Search for the cell housing the specified text and yield its (X, Y) center coordinate. 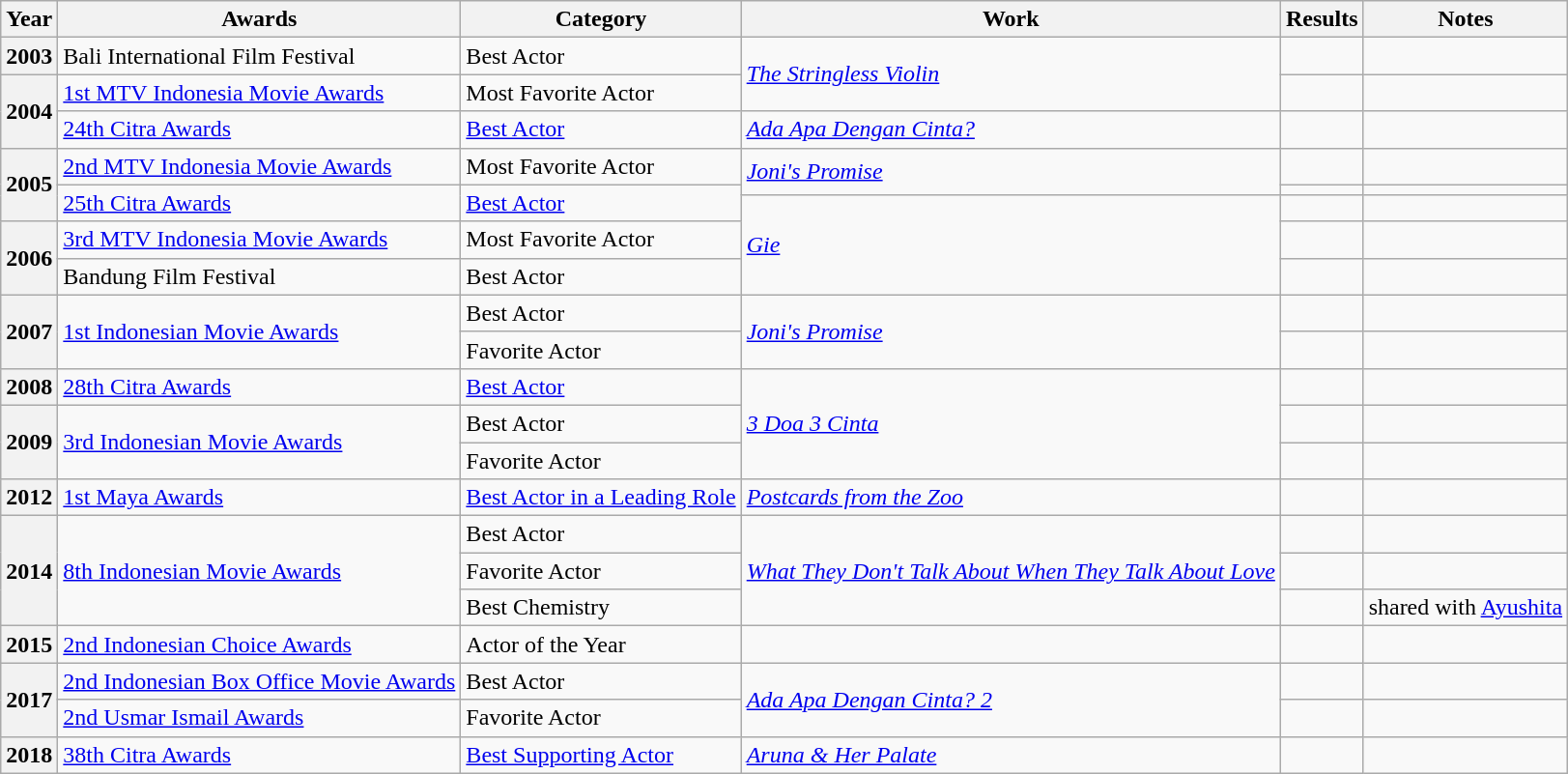
2017 (29, 700)
2006 (29, 258)
Aruna & Her Palate (1011, 755)
2018 (29, 755)
Best Actor in a Leading Role (601, 498)
28th Citra Awards (259, 387)
shared with Ayushita (1466, 608)
1st Indonesian Movie Awards (259, 331)
The Stringless Violin (1011, 74)
24th Citra Awards (259, 129)
1st MTV Indonesia Movie Awards (259, 93)
Actor of the Year (601, 645)
2nd Indonesian Box Office Movie Awards (259, 681)
Year (29, 19)
Notes (1466, 19)
Bali International Film Festival (259, 56)
Awards (259, 19)
Results (1322, 19)
2nd MTV Indonesia Movie Awards (259, 166)
What They Don't Talk About When They Talk About Love (1011, 571)
Bandung Film Festival (259, 276)
2005 (29, 185)
Ada Apa Dengan Cinta? (1011, 129)
1st Maya Awards (259, 498)
Postcards from the Zoo (1011, 498)
2009 (29, 442)
3rd Indonesian Movie Awards (259, 442)
2007 (29, 331)
Ada Apa Dengan Cinta? 2 (1011, 700)
3rd MTV Indonesia Movie Awards (259, 240)
25th Citra Awards (259, 203)
Best Chemistry (601, 608)
2014 (29, 571)
8th Indonesian Movie Awards (259, 571)
3 Doa 3 Cinta (1011, 423)
2004 (29, 111)
38th Citra Awards (259, 755)
2nd Usmar Ismail Awards (259, 718)
2008 (29, 387)
Work (1011, 19)
Gie (1011, 245)
2012 (29, 498)
2003 (29, 56)
2nd Indonesian Choice Awards (259, 645)
Category (601, 19)
2015 (29, 645)
Best Supporting Actor (601, 755)
